Pinpoint the cell where the given text exists, returning its (X, Y) midpoint coordinate. 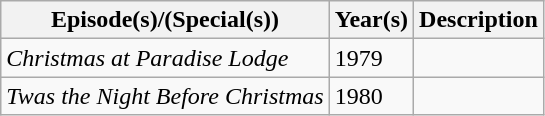
Twas the Night Before Christmas (165, 96)
1980 (371, 96)
Episode(s)/(Special(s)) (165, 20)
Description (479, 20)
Year(s) (371, 20)
Christmas at Paradise Lodge (165, 58)
1979 (371, 58)
